Find where the given text appears and provide that cell's center as [X, Y] coordinate. 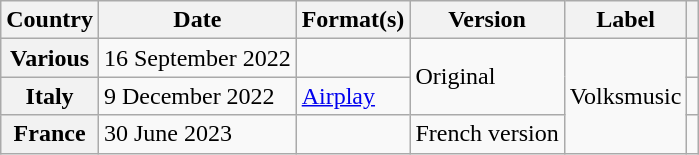
30 June 2023 [197, 134]
Format(s) [353, 20]
Airplay [353, 96]
Volksmusic [626, 96]
Original [487, 77]
Country [50, 20]
9 December 2022 [197, 96]
France [50, 134]
French version [487, 134]
16 September 2022 [197, 58]
Version [487, 20]
Label [626, 20]
Various [50, 58]
Date [197, 20]
Italy [50, 96]
